Return [X, Y] of the center of cell containing provided text 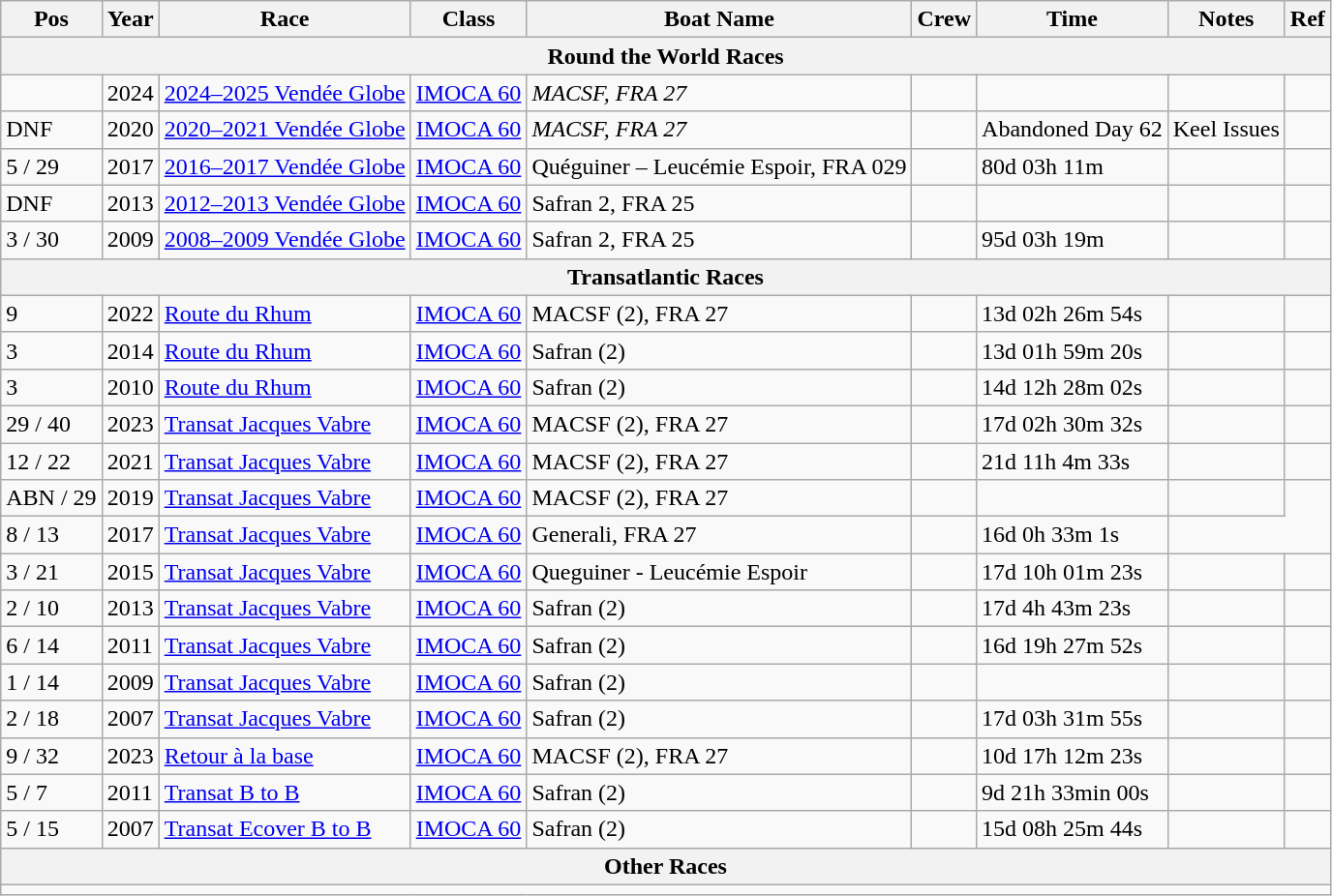
17d 4h 43m 23s [1073, 609]
Retour à la base [285, 756]
10d 17h 12m 23s [1073, 756]
Ref [1307, 19]
8 / 13 [51, 535]
2008–2009 Vendée Globe [285, 240]
2014 [130, 350]
17d 03h 31m 55s [1073, 719]
13d 01h 59m 20s [1073, 350]
3 / 30 [51, 240]
2012–2013 Vendée Globe [285, 203]
Transatlantic Races [666, 277]
Transat Ecover B to B [285, 829]
Pos [51, 19]
Crew [945, 19]
2019 [130, 498]
Notes [1226, 19]
9 [51, 314]
Abandoned Day 62 [1073, 130]
9d 21h 33min 00s [1073, 792]
2015 [130, 572]
95d 03h 19m [1073, 240]
2020 [130, 130]
Queguiner - Leucémie Espoir [719, 572]
13d 02h 26m 54s [1073, 314]
2 / 10 [51, 609]
2022 [130, 314]
Class [469, 19]
2024–2025 Vendée Globe [285, 93]
Time [1073, 19]
21d 11h 4m 33s [1073, 462]
1 / 14 [51, 682]
Generali, FRA 27 [719, 535]
15d 08h 25m 44s [1073, 829]
80d 03h 11m [1073, 166]
Race [285, 19]
9 / 32 [51, 756]
5 / 15 [51, 829]
2021 [130, 462]
12 / 22 [51, 462]
ABN / 29 [51, 498]
2020–2021 Vendée Globe [285, 130]
17d 02h 30m 32s [1073, 424]
Transat B to B [285, 792]
5 / 29 [51, 166]
2 / 18 [51, 719]
5 / 7 [51, 792]
3 / 21 [51, 572]
Year [130, 19]
2016–2017 Vendée Globe [285, 166]
16d 19h 27m 52s [1073, 645]
17d 10h 01m 23s [1073, 572]
14d 12h 28m 02s [1073, 387]
29 / 40 [51, 424]
16d 0h 33m 1s [1073, 535]
Keel Issues [1226, 130]
Round the World Races [666, 56]
Boat Name [719, 19]
Quéguiner – Leucémie Espoir, FRA 029 [719, 166]
2024 [130, 93]
6 / 14 [51, 645]
2010 [130, 387]
Other Races [666, 866]
